Locate the cell with the specified text and output its (X, Y) center coordinate. 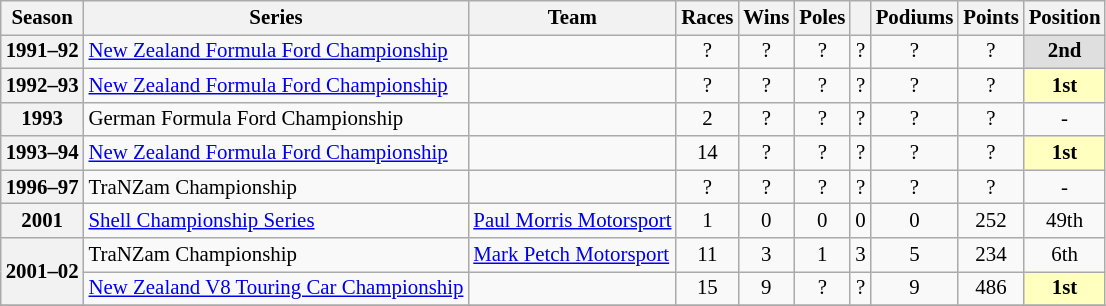
14 (707, 153)
Paul Morris Motorsport (572, 221)
2 (707, 119)
Team (572, 18)
1993–94 (42, 153)
Poles (822, 18)
Mark Petch Motorsport (572, 255)
Season (42, 18)
Races (707, 18)
Series (276, 18)
15 (707, 288)
New Zealand V8 Touring Car Championship (276, 288)
1993 (42, 119)
11 (707, 255)
2001 (42, 221)
252 (990, 221)
Podiums (915, 18)
2nd (1065, 51)
Wins (766, 18)
Shell Championship Series (276, 221)
49th (1065, 221)
234 (990, 255)
1996–97 (42, 187)
1992–93 (42, 85)
German Formula Ford Championship (276, 119)
486 (990, 288)
1991–92 (42, 51)
Position (1065, 18)
5 (915, 255)
Points (990, 18)
2001–02 (42, 272)
6th (1065, 255)
